Return the (x, y) coordinate for the center point of the cell that contains the specified text.  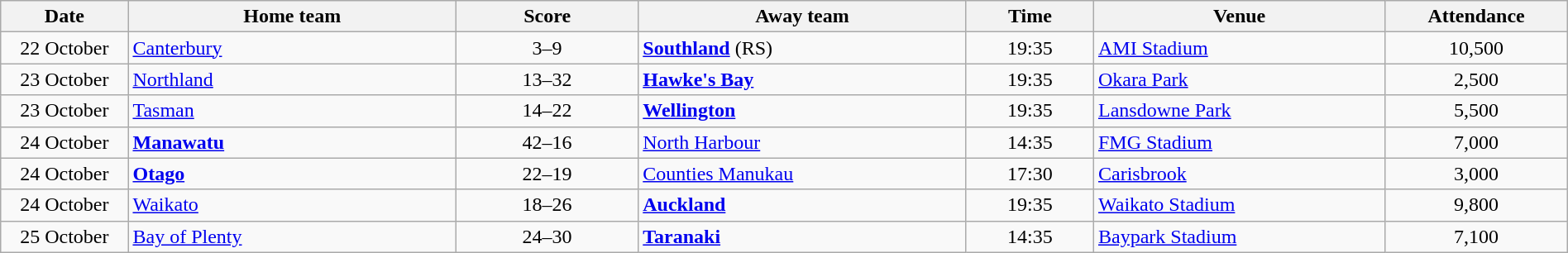
7,100 (1476, 236)
22–19 (547, 174)
Manawatu (293, 142)
Score (547, 17)
14–22 (547, 111)
10,500 (1476, 48)
Carisbrook (1239, 174)
AMI Stadium (1239, 48)
Tasman (293, 111)
Otago (293, 174)
9,800 (1476, 205)
24–30 (547, 236)
42–16 (547, 142)
22 October (65, 48)
Lansdowne Park (1239, 111)
North Harbour (802, 142)
3,000 (1476, 174)
Home team (293, 17)
Bay of Plenty (293, 236)
Baypark Stadium (1239, 236)
Northland (293, 79)
18–26 (547, 205)
13–32 (547, 79)
Wellington (802, 111)
Auckland (802, 205)
Waikato (293, 205)
2,500 (1476, 79)
Date (65, 17)
7,000 (1476, 142)
17:30 (1030, 174)
3–9 (547, 48)
5,500 (1476, 111)
Canterbury (293, 48)
Away team (802, 17)
Venue (1239, 17)
Hawke's Bay (802, 79)
Southland (RS) (802, 48)
Okara Park (1239, 79)
FMG Stadium (1239, 142)
Time (1030, 17)
Attendance (1476, 17)
Taranaki (802, 236)
25 October (65, 236)
Counties Manukau (802, 174)
Waikato Stadium (1239, 205)
